Pinpoint the cell where the given text exists, returning its [X, Y] midpoint coordinate. 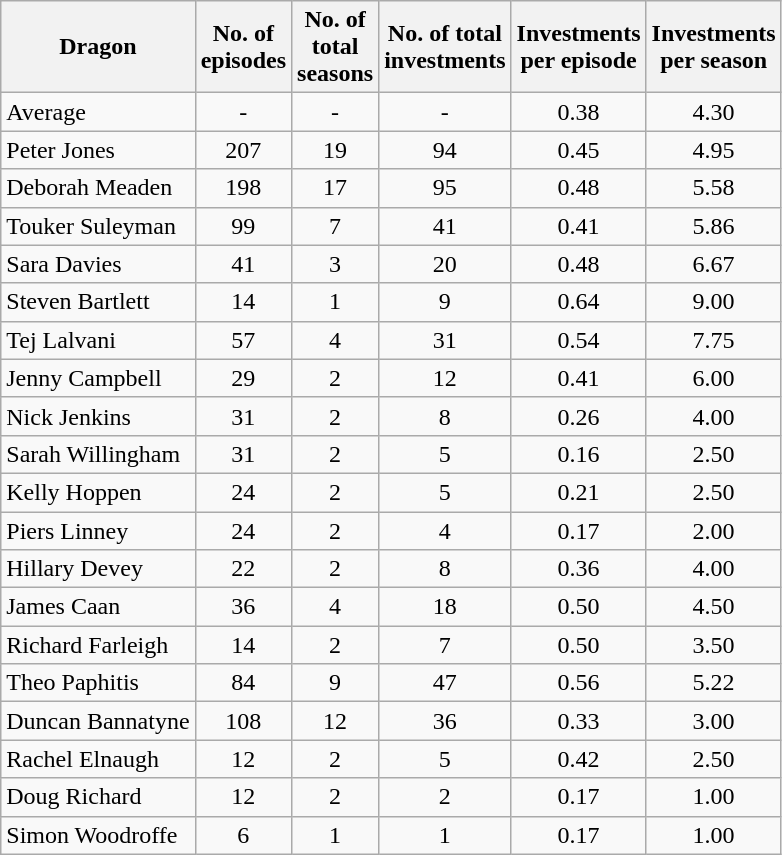
6.00 [714, 378]
4.30 [714, 112]
0.36 [578, 569]
95 [445, 188]
47 [445, 683]
Kelly Hoppen [98, 492]
0.56 [578, 683]
Sarah Willingham [98, 454]
0.42 [578, 759]
0.21 [578, 492]
3.50 [714, 645]
Theo Paphitis [98, 683]
Investments per episode [578, 47]
19 [336, 150]
Touker Suleyman [98, 226]
Deborah Meaden [98, 188]
Simon Woodroffe [98, 835]
Piers Linney [98, 531]
57 [243, 340]
7.75 [714, 340]
0.26 [578, 416]
3.00 [714, 721]
198 [243, 188]
5.58 [714, 188]
29 [243, 378]
3 [336, 264]
17 [336, 188]
84 [243, 683]
0.54 [578, 340]
Richard Farleigh [98, 645]
207 [243, 150]
20 [445, 264]
5.22 [714, 683]
Nick Jenkins [98, 416]
James Caan [98, 607]
No. of episodes [243, 47]
6.67 [714, 264]
9.00 [714, 302]
Tej Lalvani [98, 340]
2.00 [714, 531]
Doug Richard [98, 797]
Sara Davies [98, 264]
Average [98, 112]
Steven Bartlett [98, 302]
0.33 [578, 721]
22 [243, 569]
0.16 [578, 454]
18 [445, 607]
No. of total seasons [336, 47]
0.45 [578, 150]
Dragon [98, 47]
Duncan Bannatyne [98, 721]
5.86 [714, 226]
6 [243, 835]
4.50 [714, 607]
108 [243, 721]
Investments per season [714, 47]
Rachel Elnaugh [98, 759]
Peter Jones [98, 150]
No. of total investments [445, 47]
99 [243, 226]
4.95 [714, 150]
Hillary Devey [98, 569]
94 [445, 150]
0.64 [578, 302]
Jenny Campbell [98, 378]
0.38 [578, 112]
